Return the (x, y) coordinate for the center point of the cell that contains the specified text.  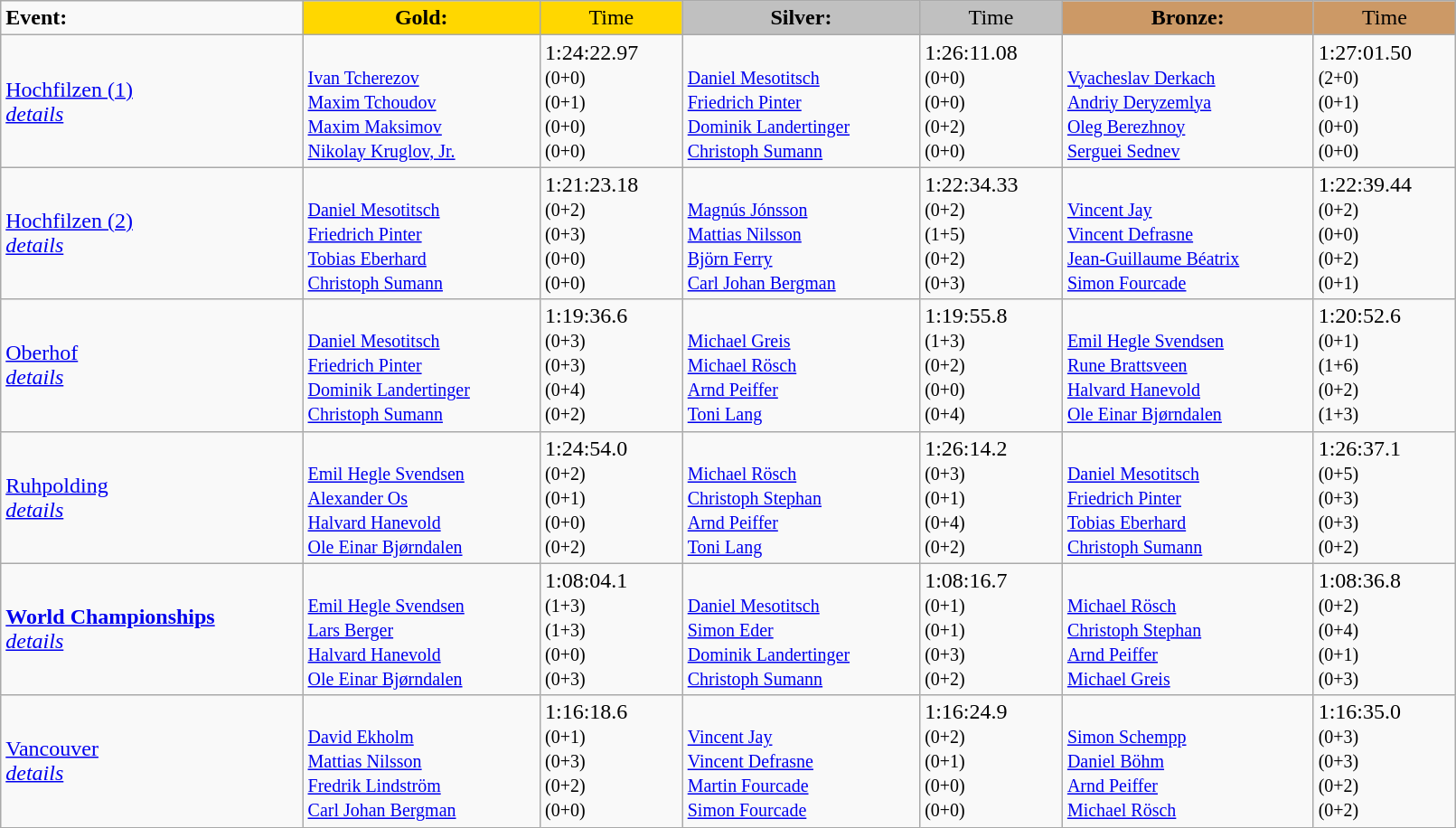
World Championshipsdetails (152, 629)
Event: (152, 18)
1:08:16.7(0+1)(0+1)(0+3)(0+2) (991, 629)
Emil Hegle SvendsenRune BrattsveenHalvard HanevoldOle Einar Bjørndalen (1188, 365)
1:26:11.08(0+0)(0+0)(0+2)(0+0) (991, 101)
1:24:54.0(0+2)(0+1)(0+0)(0+2) (611, 497)
Silver: (801, 18)
Oberhofdetails (152, 365)
1:16:35.0(0+3)(0+3)(0+2)(0+2) (1385, 761)
Vincent JayVincent DefrasneMartin FourcadeSimon Fourcade (801, 761)
Simon SchemppDaniel BöhmArnd PeifferMichael Rösch (1188, 761)
1:24:22.97(0+0)(0+1)(0+0)(0+0) (611, 101)
1:26:14.2 (0+3)(0+1)(0+4)(0+2) (991, 497)
1:08:36.8(0+2)(0+4)(0+1)(0+3) (1385, 629)
1:16:24.9(0+2)(0+1)(0+0)(0+0) (991, 761)
1:19:36.6(0+3)(0+3)(0+4)(0+2) (611, 365)
Gold: (421, 18)
1:16:18.6(0+1)(0+3)(0+2)(0+0) (611, 761)
Ivan TcherezovMaxim TchoudovMaxim MaksimovNikolay Kruglov, Jr. (421, 101)
Hochfilzen (1)details (152, 101)
Vancouverdetails (152, 761)
Emil Hegle SvendsenLars BergerHalvard HanevoldOle Einar Bjørndalen (421, 629)
Vincent JayVincent DefrasneJean-Guillaume BéatrixSimon Fourcade (1188, 233)
Emil Hegle SvendsenAlexander OsHalvard HanevoldOle Einar Bjørndalen (421, 497)
Daniel MesotitschSimon EderDominik LandertingerChristoph Sumann (801, 629)
Michael RöschChristoph StephanArnd PeifferMichael Greis (1188, 629)
1:27:01.50(2+0)(0+1)(0+0)(0+0) (1385, 101)
Ruhpoldingdetails (152, 497)
1:22:39.44(0+2)(0+0)(0+2)(0+1) (1385, 233)
1:08:04.1(1+3)(1+3)(0+0)(0+3) (611, 629)
Michael RöschChristoph StephanArnd PeifferToni Lang (801, 497)
Bronze: (1188, 18)
1:21:23.18(0+2)(0+3)(0+0)(0+0) (611, 233)
1:20:52.6(0+1)(1+6)(0+2)(1+3) (1385, 365)
David EkholmMattias NilssonFredrik LindströmCarl Johan Bergman (421, 761)
1:19:55.8(1+3)(0+2)(0+0)(0+4) (991, 365)
1:26:37.1(0+5)(0+3)(0+3)(0+2) (1385, 497)
1:22:34.33(0+2)(1+5)(0+2)(0+3) (991, 233)
Michael GreisMichael RöschArnd PeifferToni Lang (801, 365)
Magnús JónssonMattias NilssonBjörn FerryCarl Johan Bergman (801, 233)
Vyacheslav DerkachAndriy DeryzemlyaOleg BerezhnoySerguei Sednev (1188, 101)
Hochfilzen (2)details (152, 233)
